Detect which cell encompasses the target text, then output its [X, Y] center coordinate. 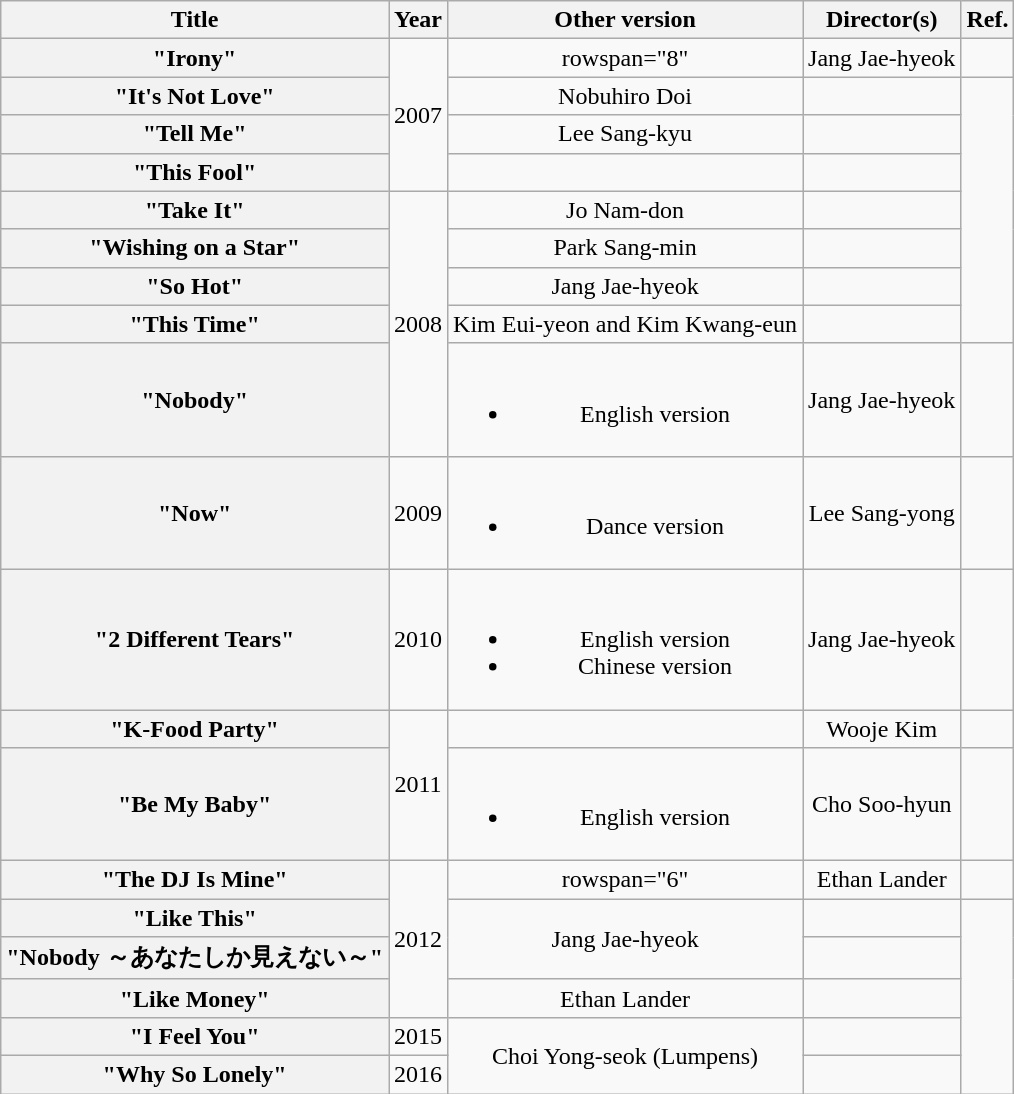
Nobuhiro Doi [626, 96]
2007 [418, 115]
English versionChinese version [626, 639]
Choi Yong-seok (Lumpens) [626, 1055]
Title [195, 20]
"Now" [195, 512]
Jo Nam-don [626, 210]
Year [418, 20]
"This Fool" [195, 172]
2008 [418, 324]
2010 [418, 639]
"It's Not Love" [195, 96]
2011 [418, 786]
Lee Sang-kyu [626, 134]
rowspan="6" [626, 880]
"So Hot" [195, 286]
2015 [418, 1036]
"Wishing on a Star" [195, 248]
"This Time" [195, 324]
"Take It" [195, 210]
"Irony" [195, 58]
Other version [626, 20]
Ref. [988, 20]
"The DJ Is Mine" [195, 880]
"Like Money" [195, 998]
Dance version [626, 512]
"Nobody" [195, 400]
"Nobody ～あなたしか見えない～" [195, 958]
Lee Sang-yong [882, 512]
Director(s) [882, 20]
"I Feel You" [195, 1036]
Park Sang-min [626, 248]
Cho Soo-hyun [882, 804]
"2 Different Tears" [195, 639]
2009 [418, 512]
Wooje Kim [882, 729]
2016 [418, 1074]
"K-Food Party" [195, 729]
"Tell Me" [195, 134]
"Like This" [195, 918]
"Why So Lonely" [195, 1074]
rowspan="8" [626, 58]
"Be My Baby" [195, 804]
2012 [418, 940]
Kim Eui-yeon and Kim Kwang-eun [626, 324]
